Return (X, Y) of the center of cell containing provided text 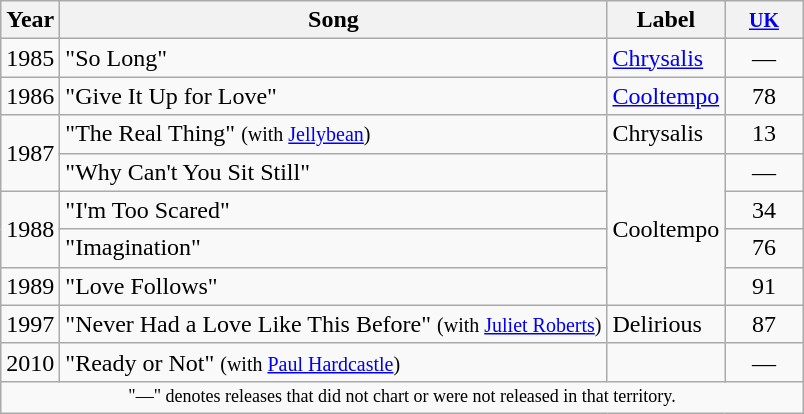
UK (764, 20)
1985 (30, 58)
"Why Can't You Sit Still" (334, 172)
"Never Had a Love Like This Before" (with Juliet Roberts) (334, 324)
1988 (30, 229)
1997 (30, 324)
13 (764, 134)
76 (764, 248)
"Ready or Not" (with Paul Hardcastle) (334, 362)
Label (666, 20)
1987 (30, 153)
2010 (30, 362)
34 (764, 210)
Year (30, 20)
"I'm Too Scared" (334, 210)
"Love Follows" (334, 286)
1989 (30, 286)
91 (764, 286)
"—" denotes releases that did not chart or were not released in that territory. (402, 396)
"Imagination" (334, 248)
Song (334, 20)
"The Real Thing" (with Jellybean) (334, 134)
"So Long" (334, 58)
Delirious (666, 324)
87 (764, 324)
1986 (30, 96)
"Give It Up for Love" (334, 96)
78 (764, 96)
